Pinpoint the cell where the given text exists, returning its (X, Y) midpoint coordinate. 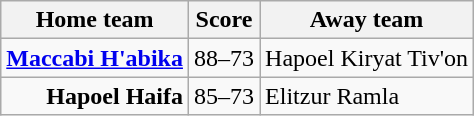
88–73 (224, 58)
Maccabi H'abika (95, 58)
Away team (367, 20)
Home team (95, 20)
85–73 (224, 96)
Hapoel Haifa (95, 96)
Score (224, 20)
Elitzur Ramla (367, 96)
Hapoel Kiryat Tiv'on (367, 58)
